Determine the [x, y] coordinate at the center of the cell enclosing the given text.  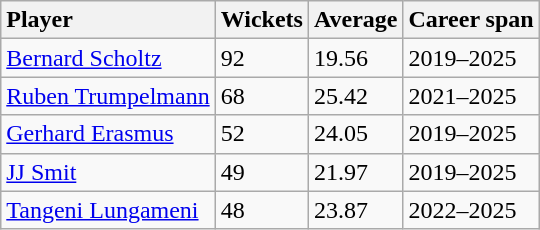
Player [108, 20]
19.56 [356, 58]
25.42 [356, 96]
21.97 [356, 172]
52 [262, 134]
48 [262, 210]
2022–2025 [471, 210]
92 [262, 58]
Career span [471, 20]
Average [356, 20]
Wickets [262, 20]
24.05 [356, 134]
2021–2025 [471, 96]
Tangeni Lungameni [108, 210]
JJ Smit [108, 172]
Gerhard Erasmus [108, 134]
68 [262, 96]
Bernard Scholtz [108, 58]
49 [262, 172]
23.87 [356, 210]
Ruben Trumpelmann [108, 96]
